From the cell containing the given text, extract its center point as (x, y) coordinate. 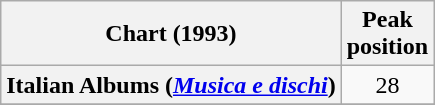
Italian Albums (Musica e dischi) (171, 85)
Peakposition (387, 34)
28 (387, 85)
Chart (1993) (171, 34)
